Output the [x, y] coordinate of the center of the cell containing the given text.  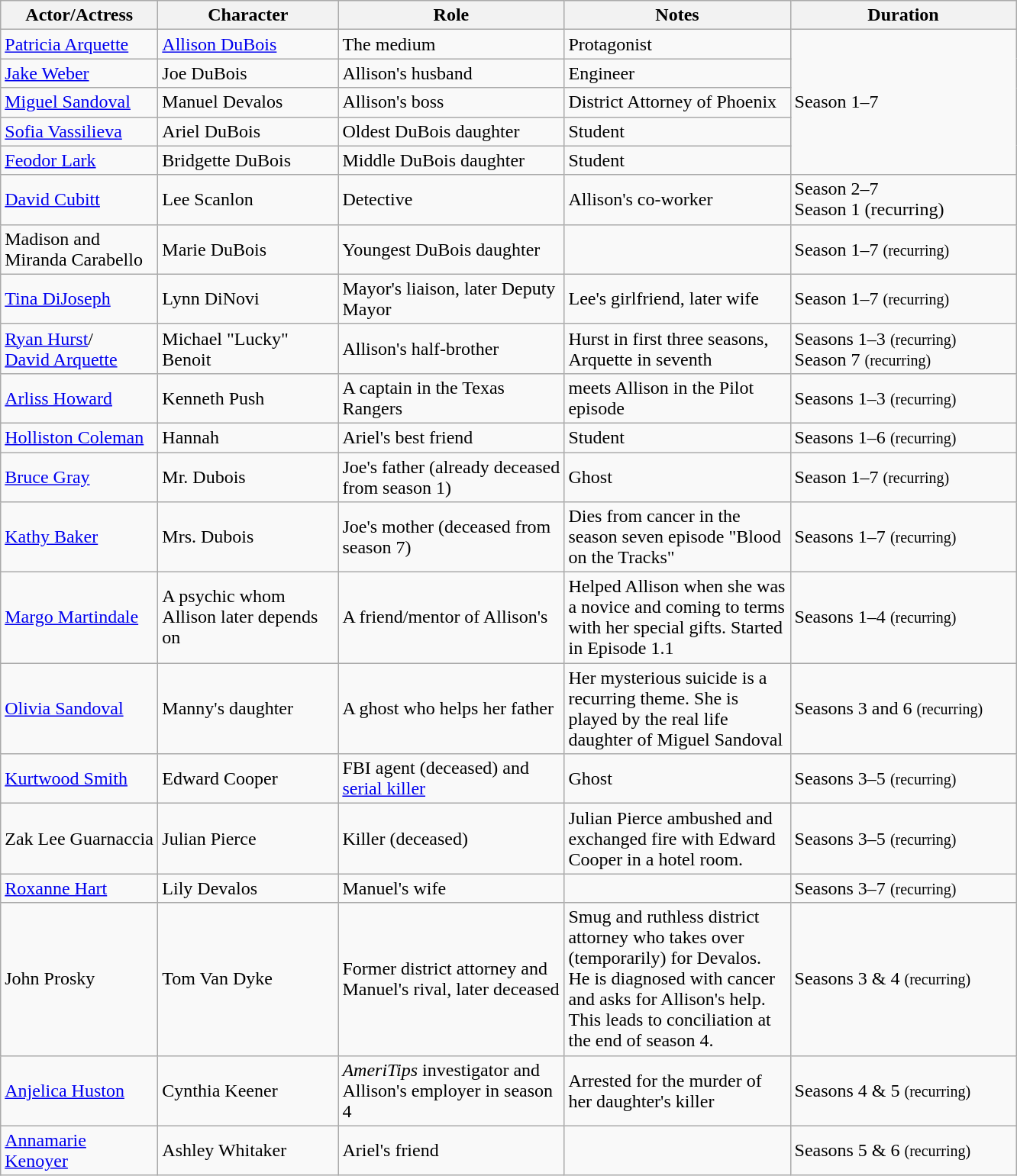
Seasons 5 & 6 (recurring) [903, 1151]
Seasons 3–7 (recurring) [903, 888]
Mr. Dubois [248, 476]
Marie DuBois [248, 249]
A psychic whom Allison later depends on [248, 618]
Helped Allison when she was a novice and coming to terms with her special gifts. Started in Episode 1.1 [677, 618]
Ashley Whitaker [248, 1151]
Joe's father (already deceased from season 1) [451, 476]
Ryan Hurst/David Arquette [79, 348]
Seasons 4 & 5 (recurring) [903, 1091]
Bridgette DuBois [248, 160]
Margo Martindale [79, 618]
FBI agent (deceased) and serial killer [451, 778]
Kathy Baker [79, 537]
Patricia Arquette [79, 44]
Seasons 1–4 (recurring) [903, 618]
Mrs. Dubois [248, 537]
Tina DiJoseph [79, 299]
Allison DuBois [248, 44]
Allison's boss [451, 102]
Season 1–7 [903, 102]
The medium [451, 44]
Ariel's friend [451, 1151]
Hurst in first three seasons, Arquette in seventh [677, 348]
Annamarie Kenoyer [79, 1151]
Seasons 3 & 4 (recurring) [903, 979]
Anjelica Huston [79, 1091]
Ariel DuBois [248, 131]
Seasons 1–7 (recurring) [903, 537]
Manuel Devalos [248, 102]
Seasons 1–6 (recurring) [903, 437]
AmeriTips investigator and Allison's employer in season 4 [451, 1091]
Holliston Coleman [79, 437]
Kurtwood Smith [79, 778]
Feodor Lark [79, 160]
Youngest DuBois daughter [451, 249]
Bruce Gray [79, 476]
Hannah [248, 437]
Former district attorney and Manuel's rival, later deceased [451, 979]
Manny's daughter [248, 708]
A ghost who helps her father [451, 708]
Role [451, 15]
Zak Lee Guarnaccia [79, 839]
Mayor's liaison, later Deputy Mayor [451, 299]
Sofia Vassilieva [79, 131]
Allison's co-worker [677, 200]
Protagonist [677, 44]
Joe's mother (deceased from season 7) [451, 537]
Madison and Miranda Carabello [79, 249]
Detective [451, 200]
Middle DuBois daughter [451, 160]
Duration [903, 15]
Roxanne Hart [79, 888]
Engineer [677, 73]
meets Allison in the Pilot episode [677, 398]
Julian Pierce [248, 839]
Julian Pierce ambushed and exchanged fire with Edward Cooper in a hotel room. [677, 839]
A captain in the Texas Rangers [451, 398]
Lynn DiNovi [248, 299]
Michael "Lucky" Benoit [248, 348]
Seasons 1–3 (recurring) [903, 398]
Arrested for the murder of her daughter's killer [677, 1091]
Her mysterious suicide is a recurring theme. She is played by the real life daughter of Miguel Sandoval [677, 708]
Lily Devalos [248, 888]
David Cubitt [79, 200]
Joe DuBois [248, 73]
Notes [677, 15]
Allison's husband [451, 73]
Actor/Actress [79, 15]
Lee Scanlon [248, 200]
Miguel Sandoval [79, 102]
Jake Weber [79, 73]
Seasons 3 and 6 (recurring) [903, 708]
Kenneth Push [248, 398]
A friend/mentor of Allison's [451, 618]
Season 2–7 Season 1 (recurring) [903, 200]
Character [248, 15]
Olivia Sandoval [79, 708]
Seasons 1–3 (recurring)Season 7 (recurring) [903, 348]
Edward Cooper [248, 778]
Cynthia Keener [248, 1091]
Killer (deceased) [451, 839]
Manuel's wife [451, 888]
Lee's girlfriend, later wife [677, 299]
Ariel's best friend [451, 437]
Allison's half-brother [451, 348]
Oldest DuBois daughter [451, 131]
Tom Van Dyke [248, 979]
John Prosky [79, 979]
Arliss Howard [79, 398]
District Attorney of Phoenix [677, 102]
Dies from cancer in the season seven episode "Blood on the Tracks" [677, 537]
